Output the [x, y] coordinate of the center of the cell containing the given text.  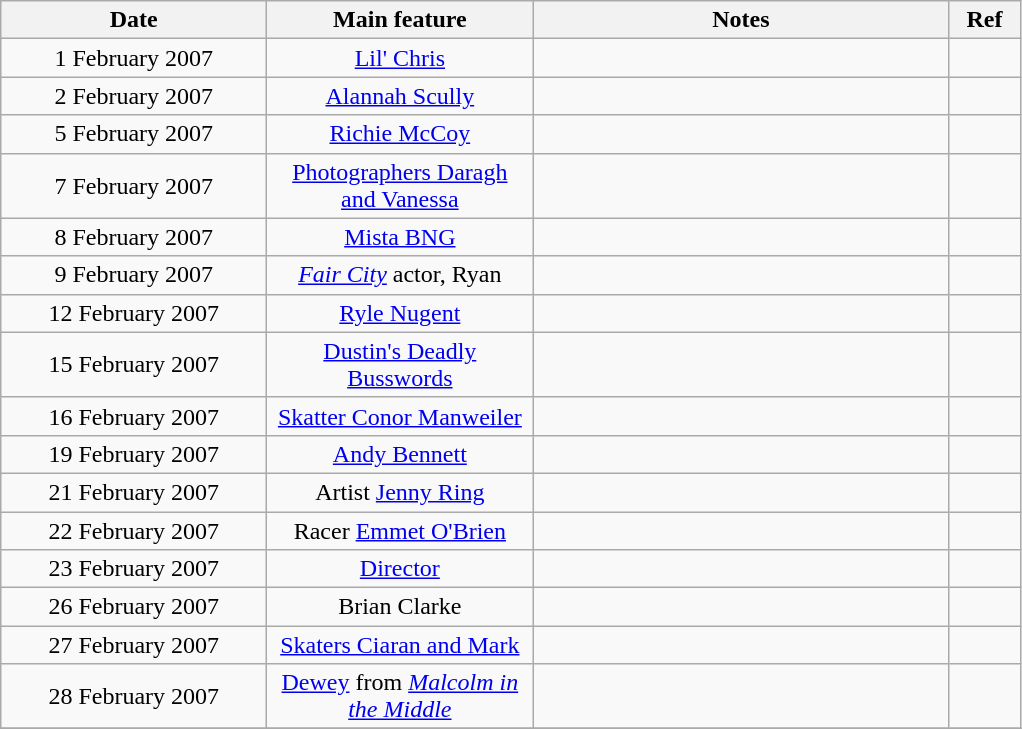
15 February 2007 [134, 364]
28 February 2007 [134, 696]
27 February 2007 [134, 645]
Director [400, 569]
21 February 2007 [134, 492]
Fair City actor, Ryan [400, 275]
12 February 2007 [134, 313]
Skatter Conor Manweiler [400, 416]
Ryle Nugent [400, 313]
Lil' Chris [400, 58]
Notes [741, 20]
Andy Bennett [400, 454]
9 February 2007 [134, 275]
5 February 2007 [134, 134]
1 February 2007 [134, 58]
22 February 2007 [134, 531]
Dustin's Deadly Busswords [400, 364]
Dewey from Malcolm in the Middle [400, 696]
Alannah Scully [400, 96]
Brian Clarke [400, 607]
Ref [984, 20]
Skaters Ciaran and Mark [400, 645]
19 February 2007 [134, 454]
26 February 2007 [134, 607]
2 February 2007 [134, 96]
Main feature [400, 20]
Photographers Daragh and Vanessa [400, 186]
8 February 2007 [134, 237]
7 February 2007 [134, 186]
Mista BNG [400, 237]
Date [134, 20]
23 February 2007 [134, 569]
Artist Jenny Ring [400, 492]
Racer Emmet O'Brien [400, 531]
Richie McCoy [400, 134]
16 February 2007 [134, 416]
